From the cell containing the given text, extract its center point as [x, y] coordinate. 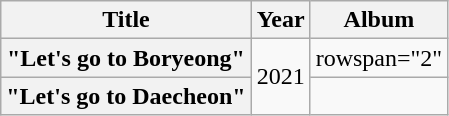
Title [126, 20]
"Let's go to Daecheon" [126, 96]
"Let's go to Boryeong" [126, 58]
Album [379, 20]
2021 [280, 77]
Year [280, 20]
rowspan="2" [379, 58]
